Return the (x, y) coordinate for the center point of the cell that contains the specified text.  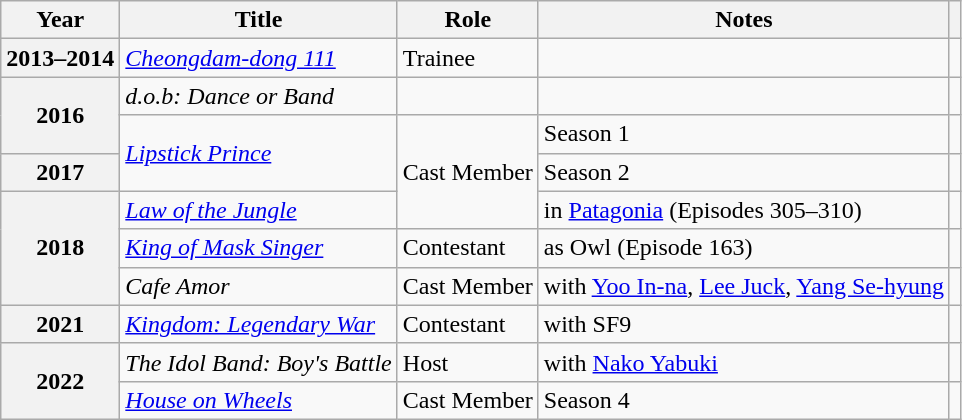
with SF9 (744, 324)
Season 2 (744, 172)
2022 (60, 381)
2017 (60, 172)
King of Mask Singer (258, 248)
Role (468, 20)
Cafe Amor (258, 286)
with Yoo In-na, Lee Juck, Yang Se-hyung (744, 286)
Cheongdam-dong 111 (258, 58)
with Nako Yabuki (744, 362)
Year (60, 20)
Trainee (468, 58)
2018 (60, 248)
as Owl (Episode 163) (744, 248)
Title (258, 20)
in Patagonia (Episodes 305–310) (744, 210)
Lipstick Prince (258, 153)
2021 (60, 324)
Law of the Jungle (258, 210)
Season 4 (744, 400)
Host (468, 362)
Kingdom: Legendary War (258, 324)
The Idol Band: Boy's Battle (258, 362)
2013–2014 (60, 58)
Notes (744, 20)
d.o.b: Dance or Band (258, 96)
Season 1 (744, 134)
House on Wheels (258, 400)
2016 (60, 115)
